Identify which cell holds the provided text, then report its (X, Y) central coordinate. 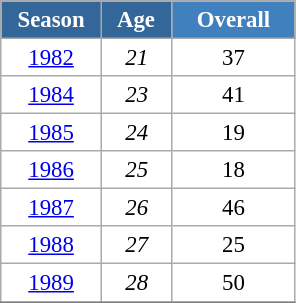
21 (136, 58)
1988 (52, 245)
1989 (52, 283)
41 (234, 95)
1985 (52, 133)
1984 (52, 95)
Overall (234, 20)
24 (136, 133)
1982 (52, 58)
Age (136, 20)
1986 (52, 170)
26 (136, 208)
50 (234, 283)
46 (234, 208)
19 (234, 133)
Season (52, 20)
37 (234, 58)
27 (136, 245)
28 (136, 283)
1987 (52, 208)
23 (136, 95)
18 (234, 170)
